Output the (X, Y) coordinate of the center of the cell containing the given text.  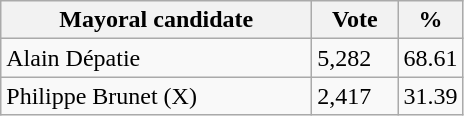
5,282 (355, 58)
Alain Dépatie (156, 58)
Philippe Brunet (X) (156, 96)
% (430, 20)
31.39 (430, 96)
Mayoral candidate (156, 20)
2,417 (355, 96)
Vote (355, 20)
68.61 (430, 58)
